Locate the cell with the specified text and output its (X, Y) center coordinate. 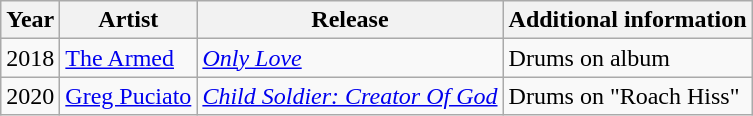
Additional information (628, 20)
The Armed (128, 58)
Drums on album (628, 58)
Only Love (350, 58)
Release (350, 20)
2020 (30, 96)
Greg Puciato (128, 96)
Child Soldier: Creator Of God (350, 96)
Drums on "Roach Hiss" (628, 96)
Year (30, 20)
2018 (30, 58)
Artist (128, 20)
